Output the (x, y) coordinate of the center of the cell containing the given text.  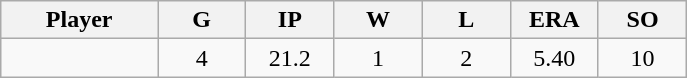
1 (378, 58)
4 (202, 58)
5.40 (554, 58)
21.2 (290, 58)
2 (466, 58)
Player (80, 20)
W (378, 20)
SO (642, 20)
G (202, 20)
IP (290, 20)
L (466, 20)
10 (642, 58)
ERA (554, 20)
